Determine the (X, Y) coordinate at the center of the cell enclosing the given text.  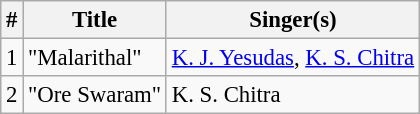
# (12, 20)
"Malarithal" (95, 58)
K. J. Yesudas, K. S. Chitra (292, 58)
K. S. Chitra (292, 95)
Title (95, 20)
"Ore Swaram" (95, 95)
Singer(s) (292, 20)
1 (12, 58)
2 (12, 95)
